Output the (X, Y) coordinate of the center of the cell containing the given text.  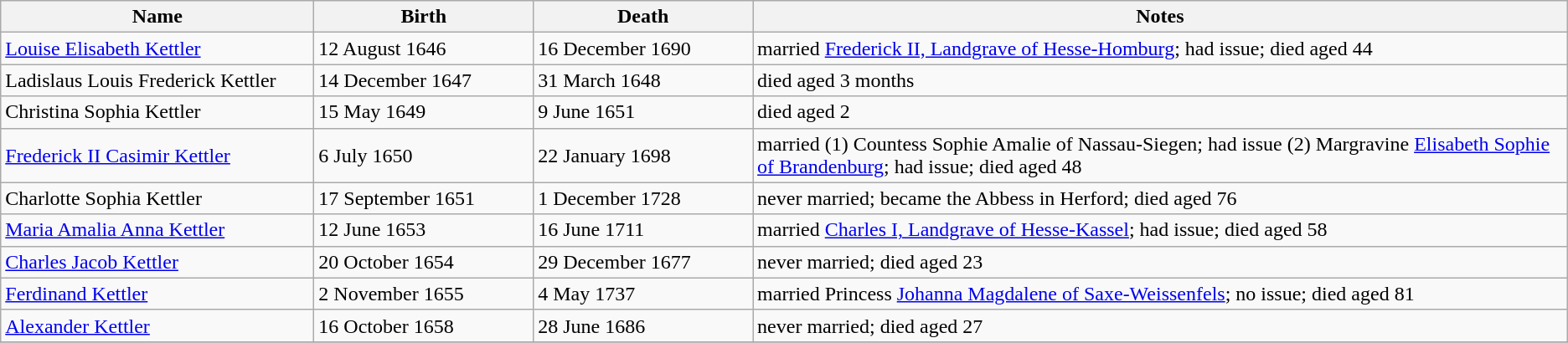
Notes (1161, 17)
2 November 1655 (424, 294)
died aged 3 months (1161, 80)
1 December 1728 (643, 198)
never married; died aged 23 (1161, 262)
married Princess Johanna Magdalene of Saxe-Weissenfels; no issue; died aged 81 (1161, 294)
Ladislaus Louis Frederick Kettler (157, 80)
Charlotte Sophia Kettler (157, 198)
Birth (424, 17)
Ferdinand Kettler (157, 294)
31 March 1648 (643, 80)
Christina Sophia Kettler (157, 112)
Death (643, 17)
6 July 1650 (424, 156)
29 December 1677 (643, 262)
12 June 1653 (424, 230)
never married; died aged 27 (1161, 325)
9 June 1651 (643, 112)
Louise Elisabeth Kettler (157, 49)
12 August 1646 (424, 49)
4 May 1737 (643, 294)
Name (157, 17)
Alexander Kettler (157, 325)
14 December 1647 (424, 80)
married Charles I, Landgrave of Hesse-Kassel; had issue; died aged 58 (1161, 230)
22 January 1698 (643, 156)
Frederick II Casimir Kettler (157, 156)
16 December 1690 (643, 49)
16 October 1658 (424, 325)
15 May 1649 (424, 112)
never married; became the Abbess in Herford; died aged 76 (1161, 198)
Maria Amalia Anna Kettler (157, 230)
20 October 1654 (424, 262)
died aged 2 (1161, 112)
Charles Jacob Kettler (157, 262)
married (1) Countess Sophie Amalie of Nassau-Siegen; had issue (2) Margravine Elisabeth Sophie of Brandenburg; had issue; died aged 48 (1161, 156)
17 September 1651 (424, 198)
28 June 1686 (643, 325)
married Frederick II, Landgrave of Hesse-Homburg; had issue; died aged 44 (1161, 49)
16 June 1711 (643, 230)
